Find where the given text appears and provide that cell's center as (X, Y) coordinate. 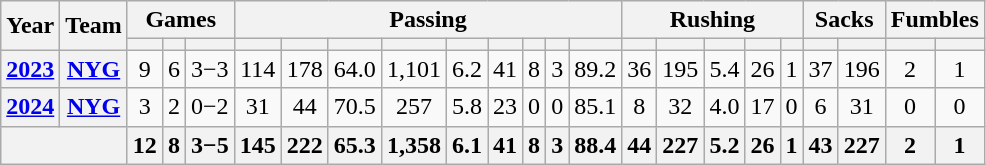
Sacks (844, 20)
9 (144, 69)
4.0 (724, 107)
6.2 (466, 69)
37 (820, 69)
114 (258, 69)
3−3 (210, 69)
2024 (30, 107)
89.2 (596, 69)
17 (762, 107)
145 (258, 145)
1,101 (414, 69)
0−2 (210, 107)
222 (304, 145)
65.3 (354, 145)
23 (506, 107)
3−5 (210, 145)
Year (30, 26)
257 (414, 107)
5.4 (724, 69)
Passing (428, 20)
1,358 (414, 145)
36 (640, 69)
6.1 (466, 145)
85.1 (596, 107)
5.8 (466, 107)
Games (180, 20)
2023 (30, 69)
43 (820, 145)
32 (680, 107)
196 (862, 69)
70.5 (354, 107)
64.0 (354, 69)
Team (94, 26)
5.2 (724, 145)
178 (304, 69)
195 (680, 69)
Rushing (712, 20)
12 (144, 145)
88.4 (596, 145)
Fumbles (934, 20)
